Identify which cell holds the provided text, then report its (X, Y) central coordinate. 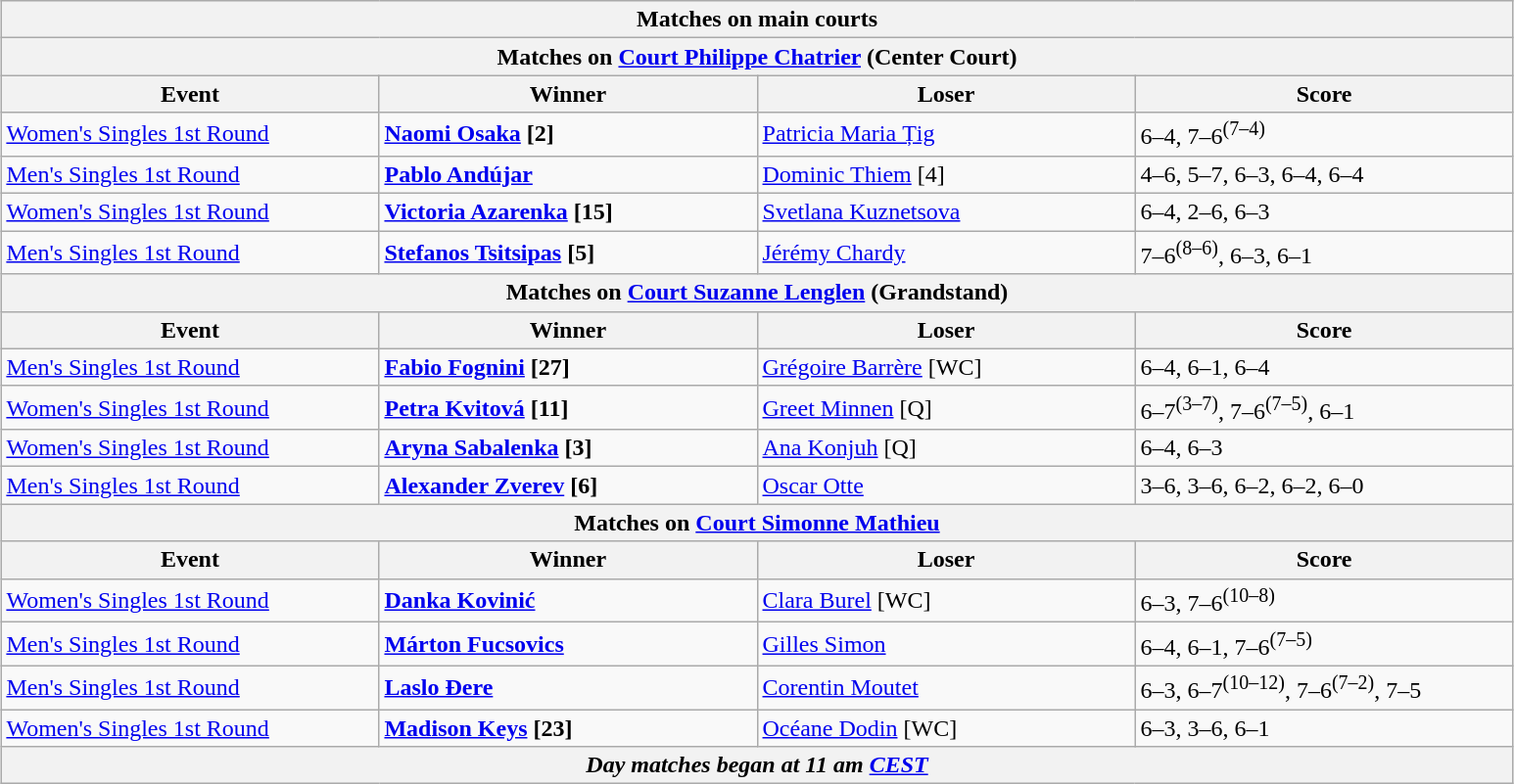
Laslo Đere (568, 687)
Matches on main courts (757, 20)
Ana Konjuh [Q] (946, 448)
Dominic Thiem [4] (946, 174)
Gilles Simon (946, 644)
Naomi Osaka [2] (568, 135)
Greet Minnen [Q] (946, 407)
Petra Kvitová [11] (568, 407)
Stefanos Tsitsipas [5] (568, 253)
3–6, 3–6, 6–2, 6–2, 6–0 (1324, 485)
Danka Kovinić (568, 601)
Madison Keys [23] (568, 728)
Victoria Azarenka [15] (568, 212)
Márton Fucsovics (568, 644)
Alexander Zverev [6] (568, 485)
Matches on Court Philippe Chatrier (Center Court) (757, 57)
6–4, 6–1, 6–4 (1324, 367)
6–7(3–7), 7–6(7–5), 6–1 (1324, 407)
Matches on Court Simonne Mathieu (757, 523)
6–3, 3–6, 6–1 (1324, 728)
Pablo Andújar (568, 174)
4–6, 5–7, 6–3, 6–4, 6–4 (1324, 174)
Clara Burel [WC] (946, 601)
Grégoire Barrère [WC] (946, 367)
6–4, 2–6, 6–3 (1324, 212)
Jérémy Chardy (946, 253)
Matches on Court Suzanne Lenglen (Grandstand) (757, 293)
Day matches began at 11 am CEST (757, 765)
6–3, 7–6(10–8) (1324, 601)
6–4, 6–1, 7–6(7–5) (1324, 644)
Oscar Otte (946, 485)
Patricia Maria Țig (946, 135)
6–4, 6–3 (1324, 448)
Corentin Moutet (946, 687)
Svetlana Kuznetsova (946, 212)
Fabio Fognini [27] (568, 367)
Aryna Sabalenka [3] (568, 448)
6–4, 7–6(7–4) (1324, 135)
7–6(8–6), 6–3, 6–1 (1324, 253)
Océane Dodin [WC] (946, 728)
6–3, 6–7(10–12), 7–6(7–2), 7–5 (1324, 687)
